Search for the cell housing the specified text and yield its [X, Y] center coordinate. 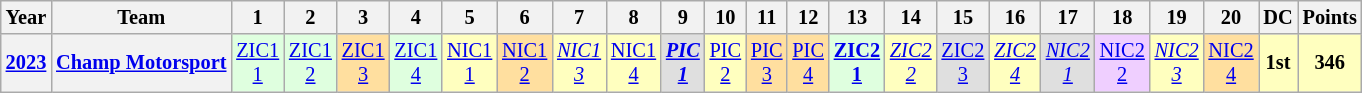
PIC3 [766, 63]
12 [808, 17]
8 [634, 17]
Champ Motorsport [141, 63]
NIC12 [524, 63]
19 [1177, 17]
NIC21 [1068, 63]
14 [911, 17]
PIC4 [808, 63]
ZIC21 [857, 63]
15 [964, 17]
ZIC24 [1015, 63]
PIC2 [726, 63]
NIC14 [634, 63]
ZIC13 [364, 63]
3 [364, 17]
NIC23 [1177, 63]
17 [1068, 17]
1 [258, 17]
NIC13 [579, 63]
13 [857, 17]
NIC24 [1232, 63]
9 [683, 17]
346 [1330, 63]
DC [1278, 17]
Team [141, 17]
5 [470, 17]
ZIC14 [416, 63]
PIC1 [683, 63]
6 [524, 17]
11 [766, 17]
NIC22 [1122, 63]
2 [310, 17]
NIC11 [470, 63]
4 [416, 17]
18 [1122, 17]
ZIC23 [964, 63]
1st [1278, 63]
ZIC22 [911, 63]
ZIC12 [310, 63]
10 [726, 17]
2023 [26, 63]
16 [1015, 17]
7 [579, 17]
20 [1232, 17]
Points [1330, 17]
ZIC11 [258, 63]
Year [26, 17]
